Provide the (x, y) coordinate of the cell's center where the given text is located.  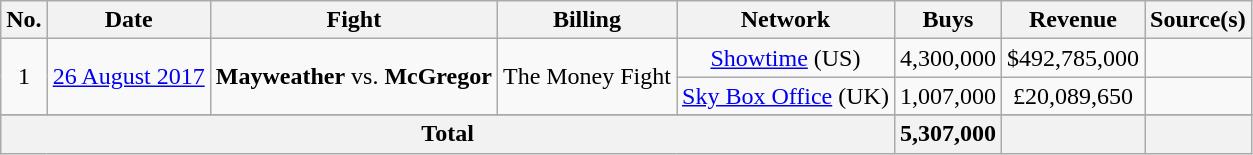
Source(s) (1198, 20)
Showtime (US) (785, 58)
£20,089,650 (1072, 96)
Mayweather vs. McGregor (354, 77)
Fight (354, 20)
$492,785,000 (1072, 58)
5,307,000 (948, 134)
Date (128, 20)
Billing (586, 20)
4,300,000 (948, 58)
Sky Box Office (UK) (785, 96)
No. (24, 20)
Network (785, 20)
26 August 2017 (128, 77)
Revenue (1072, 20)
1,007,000 (948, 96)
1 (24, 77)
Buys (948, 20)
Total (448, 134)
The Money Fight (586, 77)
